Determine the [x, y] coordinate at the center of the cell enclosing the given text.  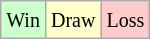
Win [24, 20]
Loss [126, 20]
Draw [72, 20]
